Capture the cell that displays the provided text and extract its [X, Y] central coordinate. 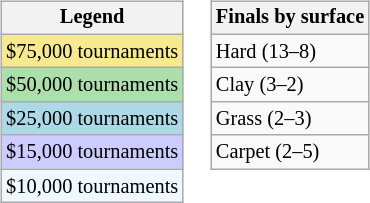
Clay (3–2) [290, 85]
Grass (2–3) [290, 119]
$75,000 tournaments [92, 51]
$15,000 tournaments [92, 152]
Finals by surface [290, 18]
Legend [92, 18]
$10,000 tournaments [92, 186]
Carpet (2–5) [290, 152]
$25,000 tournaments [92, 119]
$50,000 tournaments [92, 85]
Hard (13–8) [290, 51]
